Identify which cell holds the provided text, then report its (X, Y) central coordinate. 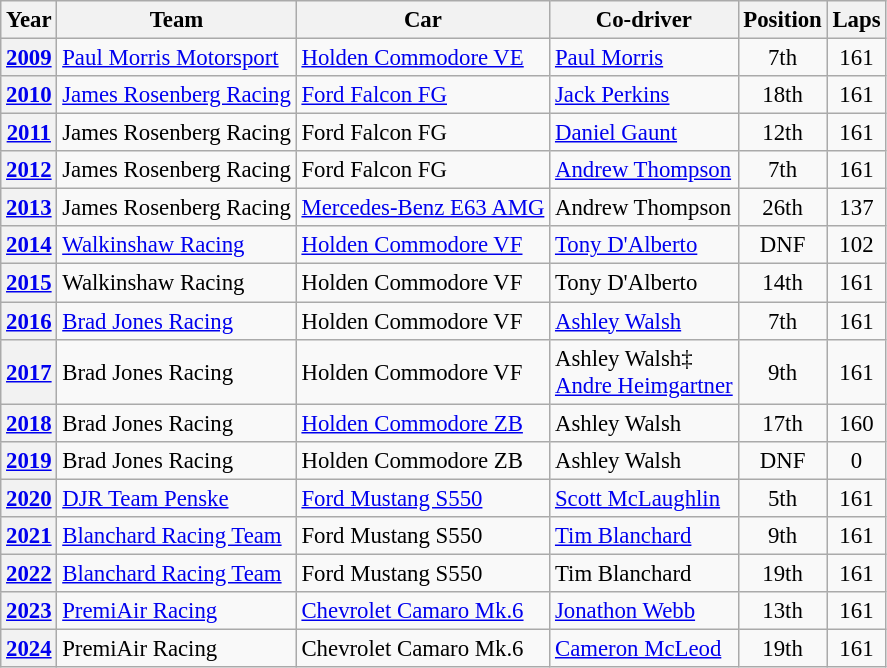
Co-driver (644, 20)
2020 (29, 498)
2018 (29, 423)
Daniel Gaunt (644, 133)
Paul Morris (644, 58)
2015 (29, 283)
2017 (29, 372)
2012 (29, 170)
Paul Morris Motorsport (176, 58)
Ashley Walsh‡ Andre Heimgartner (644, 372)
2022 (29, 573)
5th (782, 498)
26th (782, 208)
2014 (29, 245)
102 (856, 245)
18th (782, 95)
Holden Commodore VE (423, 58)
160 (856, 423)
Mercedes-Benz E63 AMG (423, 208)
Car (423, 20)
2016 (29, 321)
13th (782, 611)
DJR Team Penske (176, 498)
2023 (29, 611)
2019 (29, 460)
Year (29, 20)
2009 (29, 58)
17th (782, 423)
2021 (29, 536)
Laps (856, 20)
2010 (29, 95)
Scott McLaughlin (644, 498)
14th (782, 283)
2024 (29, 648)
137 (856, 208)
Jack Perkins (644, 95)
Jonathon Webb (644, 611)
12th (782, 133)
2011 (29, 133)
2013 (29, 208)
Cameron McLeod (644, 648)
Position (782, 20)
Team (176, 20)
0 (856, 460)
